Extract the (x, y) coordinate from the center of the cell holding the provided text.  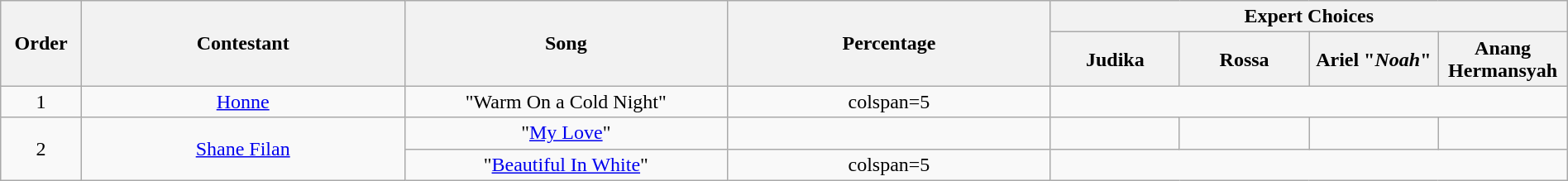
1 (41, 102)
Honne (243, 102)
Order (41, 43)
"Beautiful In White" (566, 164)
Expert Choices (1308, 17)
Anang Hermansyah (1503, 60)
Rossa (1244, 60)
Percentage (890, 43)
Contestant (243, 43)
Shane Filan (243, 149)
"My Love" (566, 133)
Judika (1115, 60)
"Warm On a Cold Night" (566, 102)
2 (41, 149)
Song (566, 43)
Ariel "Noah" (1374, 60)
